Determine the (X, Y) coordinate at the center of the cell enclosing the given text.  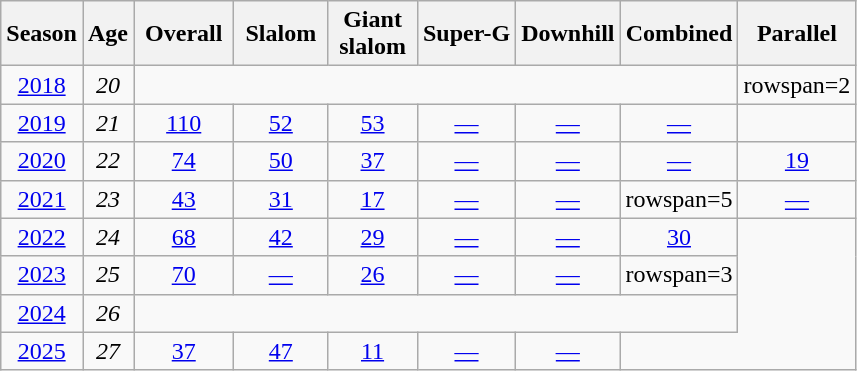
68 (184, 237)
22 (108, 161)
30 (679, 237)
rowspan=3 (679, 275)
47 (281, 351)
74 (184, 161)
Giant slalom (373, 34)
rowspan=2 (797, 85)
19 (797, 161)
2020 (42, 161)
29 (373, 237)
Downhill (568, 34)
Parallel (797, 34)
Age (108, 34)
17 (373, 199)
23 (108, 199)
2018 (42, 85)
2023 (42, 275)
21 (108, 123)
2024 (42, 313)
53 (373, 123)
42 (281, 237)
31 (281, 199)
Slalom (281, 34)
25 (108, 275)
70 (184, 275)
24 (108, 237)
rowspan=5 (679, 199)
2019 (42, 123)
20 (108, 85)
2022 (42, 237)
Season (42, 34)
110 (184, 123)
11 (373, 351)
2025 (42, 351)
2021 (42, 199)
27 (108, 351)
Super-G (466, 34)
50 (281, 161)
Combined (679, 34)
43 (184, 199)
Overall (184, 34)
52 (281, 123)
